Find where the given text appears and provide that cell's center as [X, Y] coordinate. 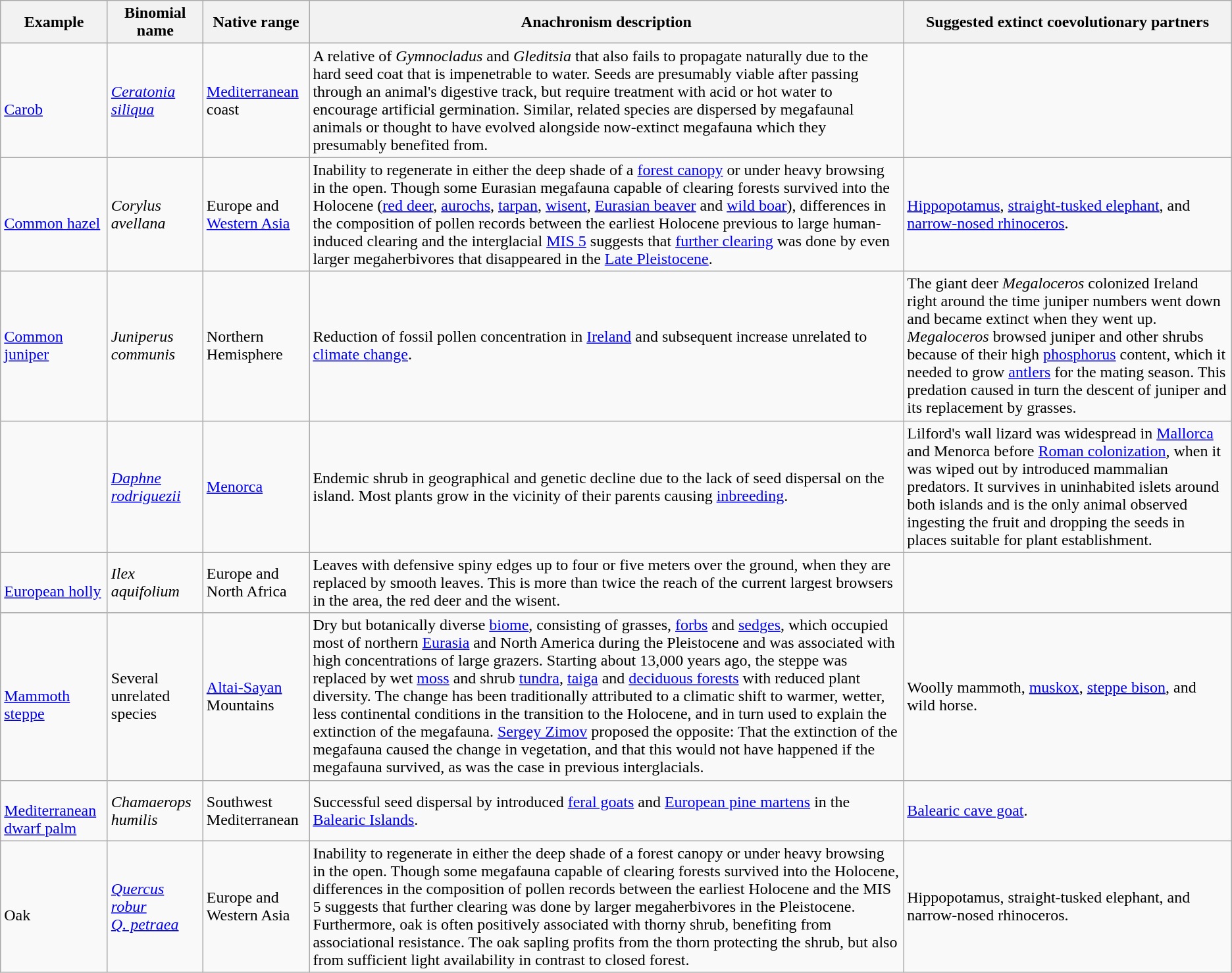
Common hazel [54, 215]
Example [54, 22]
Mediterranean dwarf palm [54, 810]
Ilex aquifolium [155, 583]
Quercus roburQ. petraea [155, 907]
Mediterranean coast [256, 100]
Several unrelated species [155, 697]
Corylus avellana [155, 215]
European holly [54, 583]
Ceratonia siliqua [155, 100]
Southwest Mediterranean [256, 810]
Successful seed dispersal by introduced feral goats and European pine martens in the Balearic Islands. [607, 810]
Chamaerops humilis [155, 810]
Carob [54, 100]
Woolly mammoth, muskox, steppe bison, and wild horse. [1067, 697]
Native range [256, 22]
Suggested extinct coevolutionary partners [1067, 22]
Reduction of fossil pollen concentration in Ireland and subsequent increase unrelated to climate change. [607, 346]
Menorca [256, 486]
Oak [54, 907]
Binomial name [155, 22]
Northern Hemisphere [256, 346]
Anachronism description [607, 22]
Mammoth steppe [54, 697]
Common juniper [54, 346]
Juniperus communis [155, 346]
Europe and North Africa [256, 583]
Balearic cave goat. [1067, 810]
Daphne rodriguezii [155, 486]
Altai-Sayan Mountains [256, 697]
